Output the (x, y) coordinate of the center of the cell containing the given text.  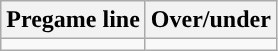
Over/under (210, 20)
Pregame line (74, 20)
